Extract the [X, Y] coordinate from the center of the cell holding the provided text.  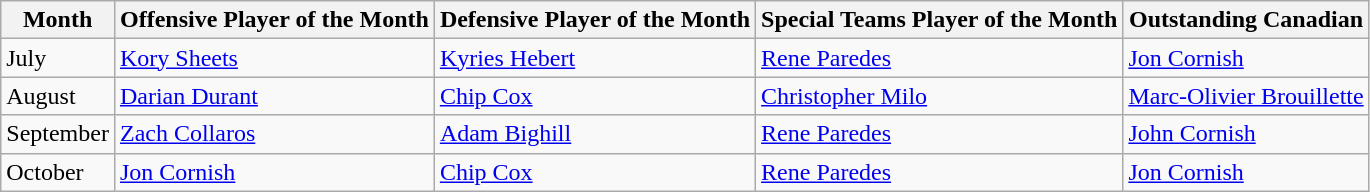
August [58, 96]
John Cornish [1246, 134]
Darian Durant [274, 96]
Christopher Milo [940, 96]
Kory Sheets [274, 58]
Outstanding Canadian [1246, 20]
Defensive Player of the Month [594, 20]
Month [58, 20]
September [58, 134]
October [58, 172]
Adam Bighill [594, 134]
Special Teams Player of the Month [940, 20]
Kyries Hebert [594, 58]
Offensive Player of the Month [274, 20]
Marc-Olivier Brouillette [1246, 96]
Zach Collaros [274, 134]
July [58, 58]
